Capture the cell that displays the provided text and extract its (x, y) central coordinate. 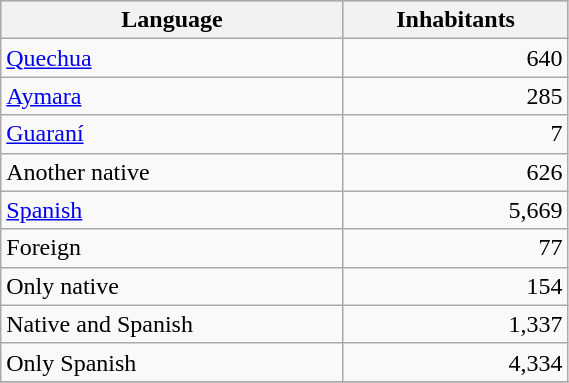
Quechua (172, 58)
626 (456, 172)
7 (456, 134)
154 (456, 286)
Foreign (172, 248)
640 (456, 58)
5,669 (456, 210)
Language (172, 20)
Spanish (172, 210)
Inhabitants (456, 20)
Only Spanish (172, 362)
Guaraní (172, 134)
4,334 (456, 362)
285 (456, 96)
Another native (172, 172)
Aymara (172, 96)
Native and Spanish (172, 324)
77 (456, 248)
Only native (172, 286)
1,337 (456, 324)
